Return [X, Y] of the center of cell containing provided text 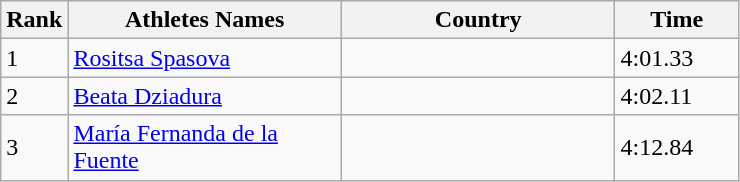
4:02.11 [677, 96]
1 [34, 58]
Country [478, 20]
2 [34, 96]
Time [677, 20]
3 [34, 148]
Beata Dziadura [205, 96]
Rositsa Spasova [205, 58]
Rank [34, 20]
4:01.33 [677, 58]
Athletes Names [205, 20]
4:12.84 [677, 148]
María Fernanda de la Fuente [205, 148]
